Identify which cell holds the provided text, then report its [X, Y] central coordinate. 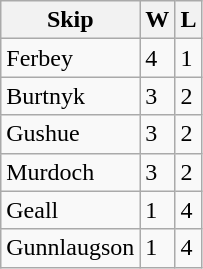
Skip [70, 20]
W [158, 20]
L [188, 20]
Ferbey [70, 58]
Gushue [70, 134]
Geall [70, 210]
Burtnyk [70, 96]
Gunnlaugson [70, 248]
Murdoch [70, 172]
